Search for the cell housing the specified text and yield its [X, Y] center coordinate. 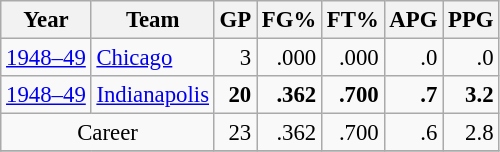
Year [46, 20]
FT% [354, 20]
.7 [414, 95]
3 [235, 58]
3.2 [471, 95]
FG% [290, 20]
20 [235, 95]
GP [235, 20]
Team [152, 20]
Indianapolis [152, 95]
2.8 [471, 133]
APG [414, 20]
PPG [471, 20]
Career [108, 133]
23 [235, 133]
Chicago [152, 58]
.6 [414, 133]
